Identify which cell holds the provided text, then report its [X, Y] central coordinate. 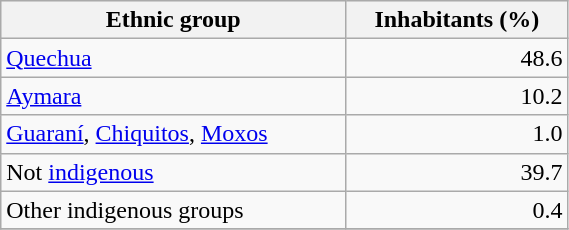
Inhabitants (%) [458, 20]
Ethnic group [174, 20]
10.2 [458, 96]
Aymara [174, 96]
Guaraní, Chiquitos, Moxos [174, 134]
Other indigenous groups [174, 210]
Not indigenous [174, 172]
Quechua [174, 58]
1.0 [458, 134]
39.7 [458, 172]
48.6 [458, 58]
0.4 [458, 210]
